Scan for the cell matching the given text and deliver its [X, Y] coordinate at center. 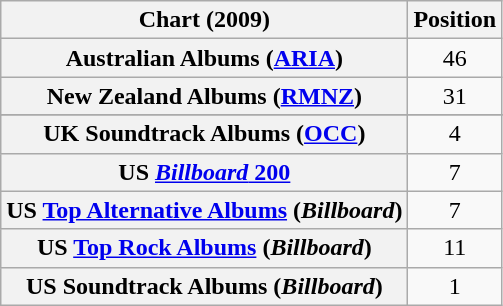
US Soundtrack Albums (Billboard) [204, 286]
31 [455, 96]
Australian Albums (ARIA) [204, 58]
Chart (2009) [204, 20]
US Top Rock Albums (Billboard) [204, 248]
New Zealand Albums (RMNZ) [204, 96]
1 [455, 286]
UK Soundtrack Albums (OCC) [204, 134]
US Billboard 200 [204, 172]
46 [455, 58]
11 [455, 248]
Position [455, 20]
US Top Alternative Albums (Billboard) [204, 210]
4 [455, 134]
